Capture the cell that displays the provided text and extract its [x, y] central coordinate. 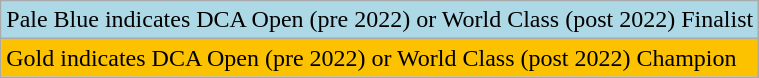
Gold indicates DCA Open (pre 2022) or World Class (post 2022) Champion [380, 58]
Pale Blue indicates DCA Open (pre 2022) or World Class (post 2022) Finalist [380, 20]
